Output the (x, y) coordinate of the center of the cell containing the given text.  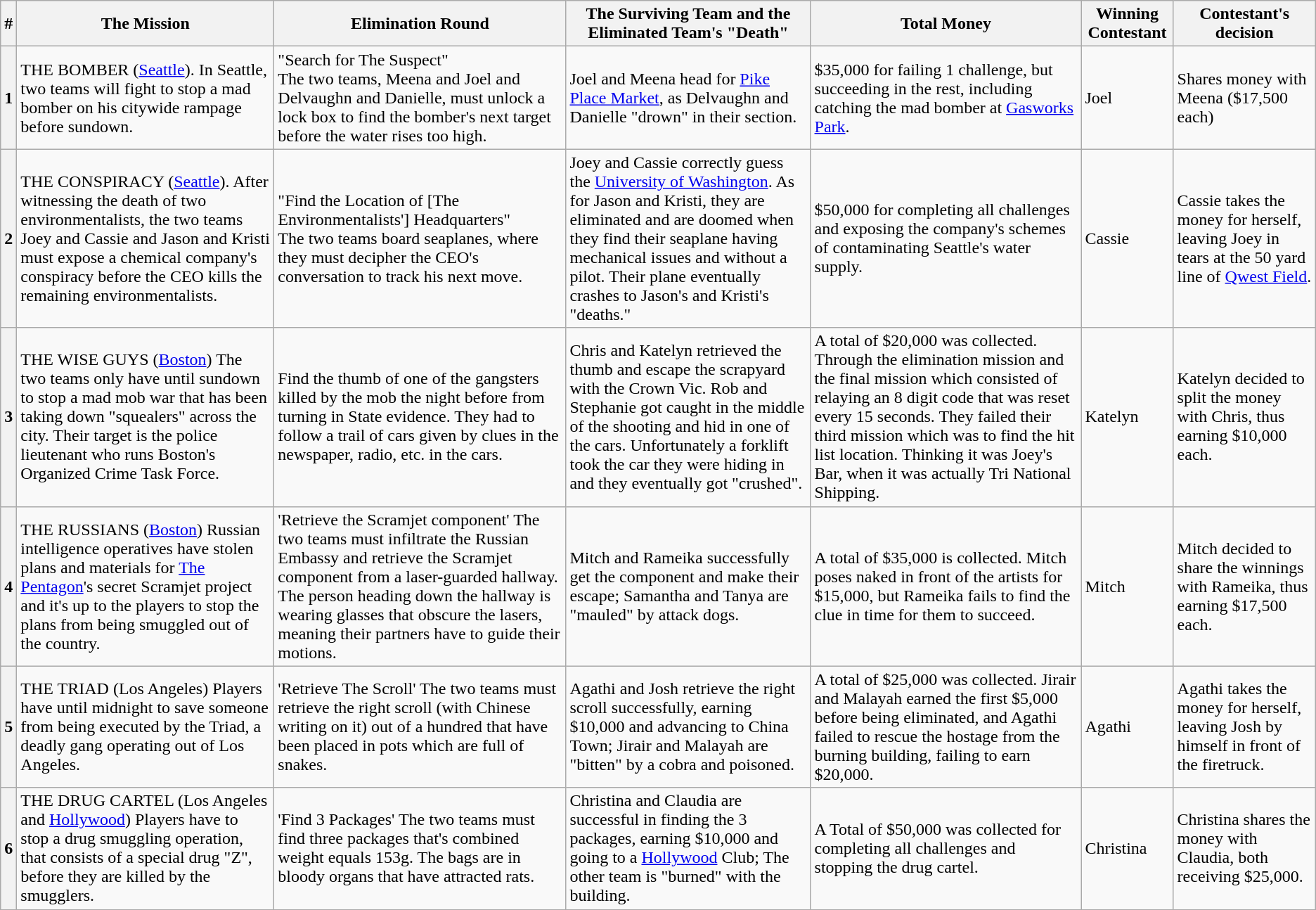
THE TRIAD (Los Angeles) Players have until midnight to save someone from being executed by the Triad, a deadly gang operating out of Los Angeles. (146, 727)
Mitch (1128, 587)
Winning Contestant (1128, 24)
Shares money with Meena ($17,500 each) (1244, 98)
The Surviving Team and the Eliminated Team's "Death" (688, 24)
$50,000 for completing all challenges and exposing the company's schemes of contaminating Seattle's water supply. (946, 238)
Cassie (1128, 238)
Katelyn decided to split the money with Chris, thus earning $10,000 each. (1244, 417)
Agathi takes the money for herself, leaving Josh by himself in front of the firetruck. (1244, 727)
Mitch decided to share the winnings with Rameika, thus earning $17,500 each. (1244, 587)
Contestant's decision (1244, 24)
$35,000 for failing 1 challenge, but succeeding in the rest, including catching the mad bomber at Gasworks Park. (946, 98)
Agathi (1128, 727)
Elimination Round (420, 24)
3 (8, 417)
6 (8, 848)
5 (8, 727)
Mitch and Rameika successfully get the component and make their escape; Samantha and Tanya are "mauled" by attack dogs. (688, 587)
Cassie takes the money for herself, leaving Joey in tears at the 50 yard line of Qwest Field. (1244, 238)
Katelyn (1128, 417)
Christina (1128, 848)
4 (8, 587)
The Mission (146, 24)
A Total of $50,000 was collected for completing all challenges and stopping the drug cartel. (946, 848)
2 (8, 238)
Christina shares the money with Claudia, both receiving $25,000. (1244, 848)
Total Money (946, 24)
'Find 3 Packages' The two teams must find three packages that's combined weight equals 153g. The bags are in bloody organs that have attracted rats. (420, 848)
# (8, 24)
1 (8, 98)
Joel (1128, 98)
Joel and Meena head for Pike Place Market, as Delvaughn and Danielle "drown" in their section. (688, 98)
THE BOMBER (Seattle). In Seattle, two teams will fight to stop a mad bomber on his citywide rampage before sundown. (146, 98)
